Locate the cell with the specified text and output its (x, y) center coordinate. 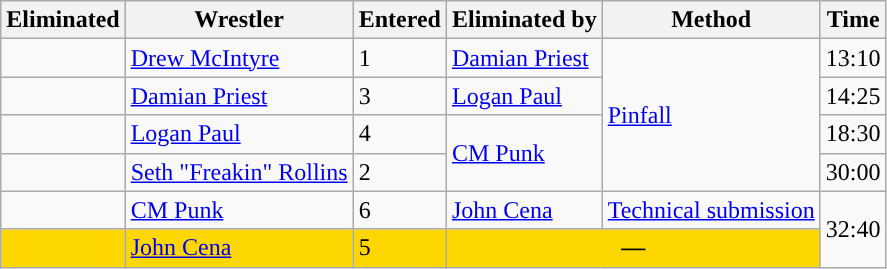
Method (711, 20)
6 (400, 210)
30:00 (853, 172)
5 (400, 248)
Entered (400, 20)
18:30 (853, 134)
2 (400, 172)
1 (400, 58)
Eliminated by (524, 20)
32:40 (853, 229)
3 (400, 96)
Eliminated (63, 20)
4 (400, 134)
Time (853, 20)
13:10 (853, 58)
Wrestler (239, 20)
— (633, 248)
Technical submission (711, 210)
Seth "Freakin" Rollins (239, 172)
14:25 (853, 96)
Drew McIntyre (239, 58)
Pinfall (711, 115)
